Identify which cell holds the provided text, then report its [X, Y] central coordinate. 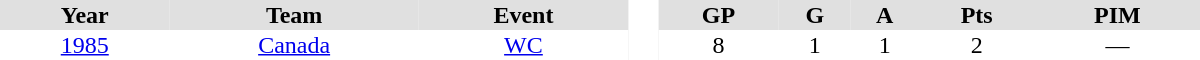
PIM [1118, 15]
Canada [294, 45]
2 [976, 45]
GP [718, 15]
G [815, 15]
1985 [85, 45]
WC [524, 45]
Pts [976, 15]
Year [85, 15]
8 [718, 45]
Team [294, 15]
A [885, 15]
Event [524, 15]
— [1118, 45]
